Scan for the cell matching the given text and deliver its (X, Y) coordinate at center. 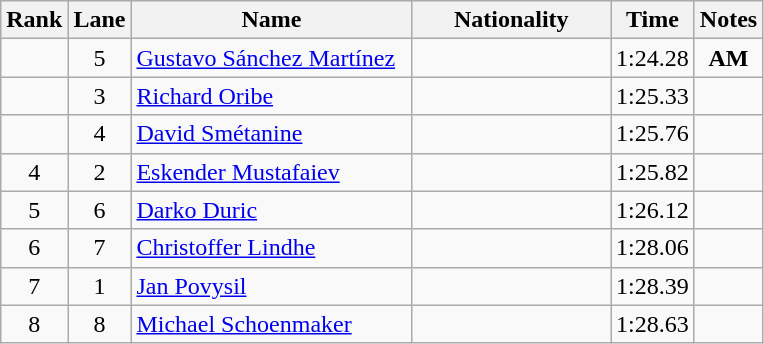
Time (653, 20)
1:28.63 (653, 324)
1:28.06 (653, 248)
2 (100, 172)
AM (728, 58)
1:26.12 (653, 210)
David Smétanine (272, 134)
Jan Povysil (272, 286)
Richard Oribe (272, 96)
1:28.39 (653, 286)
1:25.33 (653, 96)
Michael Schoenmaker (272, 324)
1:25.82 (653, 172)
Notes (728, 20)
Name (272, 20)
1:24.28 (653, 58)
1 (100, 286)
3 (100, 96)
Christoffer Lindhe (272, 248)
Rank (34, 20)
1:25.76 (653, 134)
Nationality (512, 20)
Darko Duric (272, 210)
Lane (100, 20)
Eskender Mustafaiev (272, 172)
Gustavo Sánchez Martínez (272, 58)
